Identify which cell holds the provided text, then report its [X, Y] central coordinate. 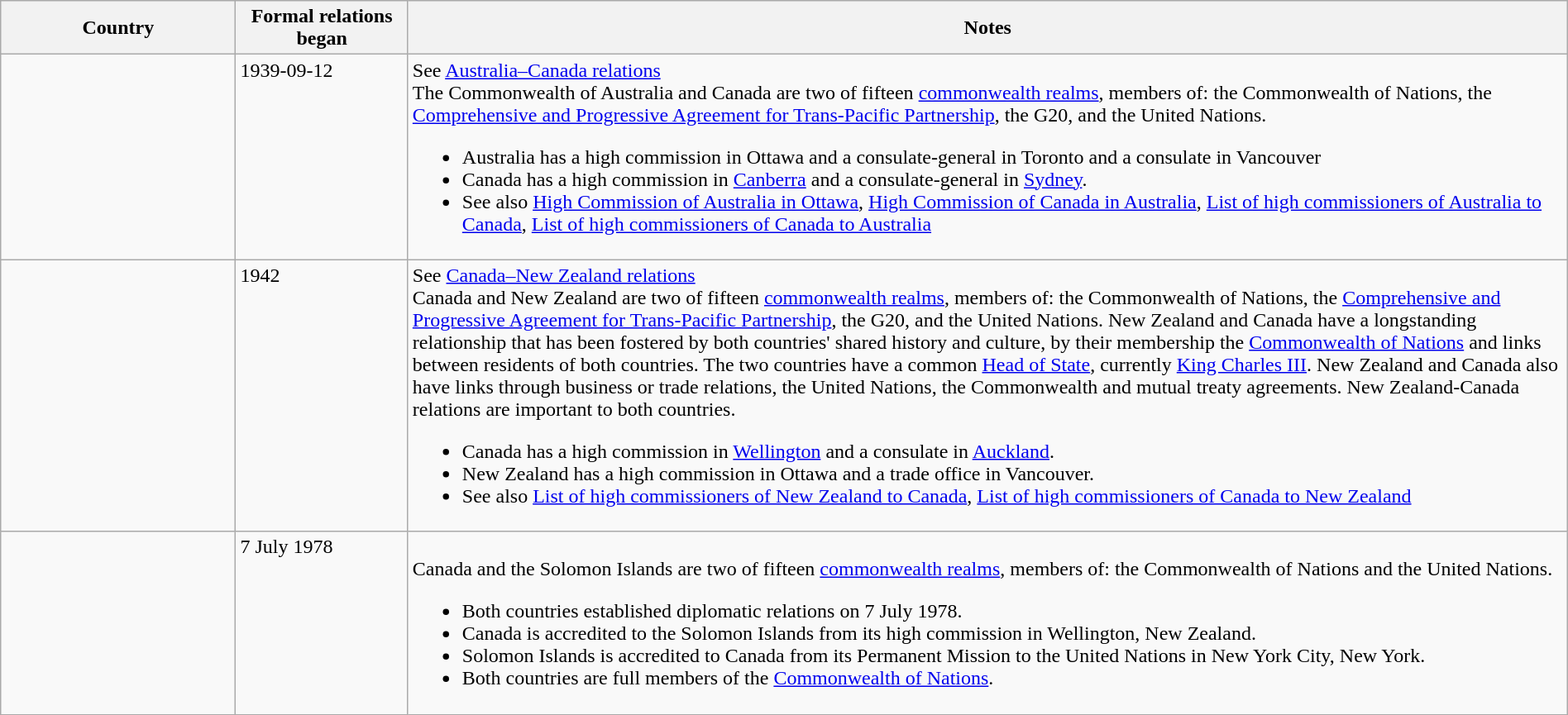
1942 [322, 395]
Country [118, 28]
Notes [987, 28]
7 July 1978 [322, 623]
Formal relations began [322, 28]
1939-09-12 [322, 157]
